Output the [X, Y] coordinate of the center of the cell containing the given text.  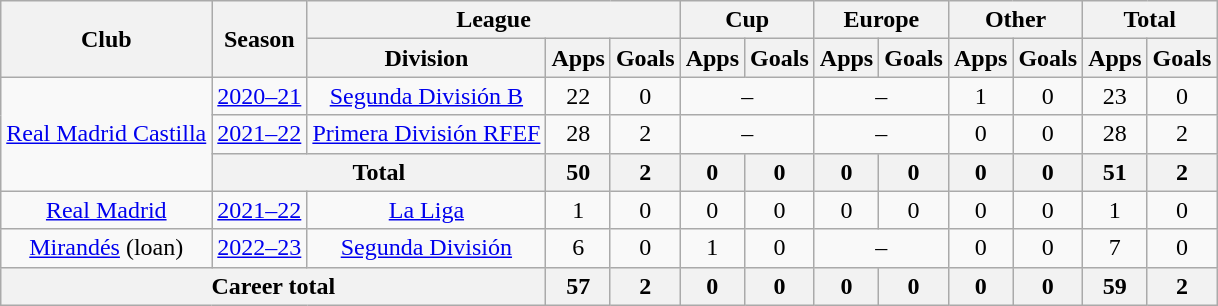
7 [1115, 248]
Club [106, 39]
Cup [747, 20]
Segunda División [426, 248]
59 [1115, 286]
2022–23 [260, 248]
Other [1015, 20]
22 [578, 96]
23 [1115, 96]
51 [1115, 172]
Mirandés (loan) [106, 248]
Real Madrid Castilla [106, 134]
Career total [274, 286]
Primera División RFEF [426, 134]
Division [426, 58]
6 [578, 248]
League [494, 20]
La Liga [426, 210]
Europe [881, 20]
50 [578, 172]
Real Madrid [106, 210]
57 [578, 286]
2020–21 [260, 96]
Season [260, 39]
Segunda División B [426, 96]
